Pinpoint the cell where the given text exists, returning its (x, y) midpoint coordinate. 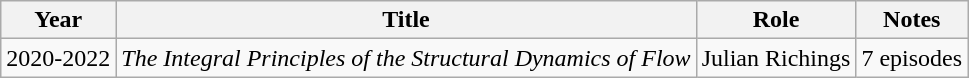
Role (776, 20)
7 episodes (912, 58)
The Integral Principles of the Structural Dynamics of Flow (406, 58)
Julian Richings (776, 58)
Title (406, 20)
Year (58, 20)
Notes (912, 20)
2020-2022 (58, 58)
